Capture the cell that displays the provided text and extract its [x, y] central coordinate. 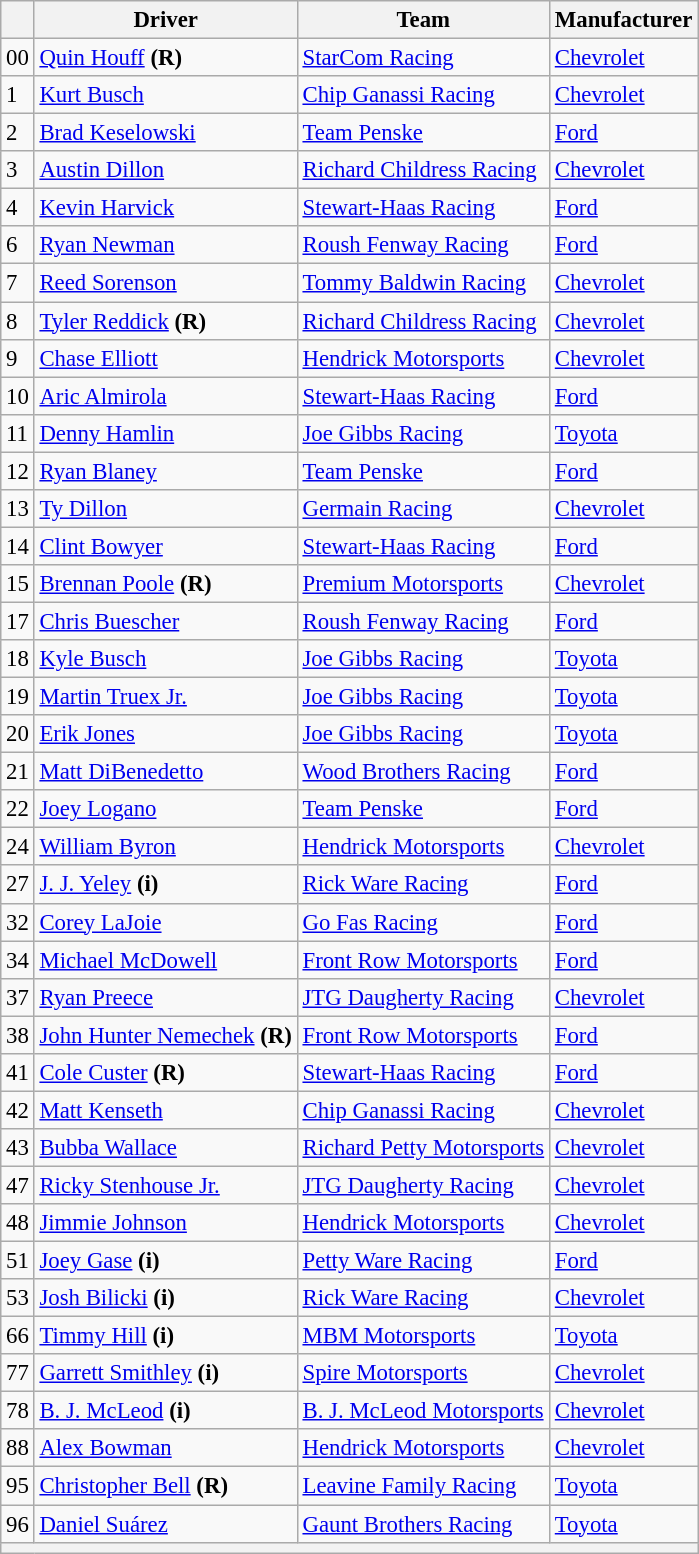
48 [18, 1223]
51 [18, 1261]
Quin Houff (R) [166, 58]
Alex Bowman [166, 1449]
Austin Dillon [166, 170]
38 [18, 1035]
18 [18, 659]
22 [18, 809]
Brennan Poole (R) [166, 584]
Josh Bilicki (i) [166, 1298]
13 [18, 509]
27 [18, 885]
Reed Sorenson [166, 283]
78 [18, 1411]
Christopher Bell (R) [166, 1486]
Joey Gase (i) [166, 1261]
Matt Kenseth [166, 1110]
Leavine Family Racing [423, 1486]
Corey LaJoie [166, 922]
95 [18, 1486]
Petty Ware Racing [423, 1261]
Denny Hamlin [166, 433]
9 [18, 358]
24 [18, 847]
Daniel Suárez [166, 1524]
53 [18, 1298]
Kyle Busch [166, 659]
66 [18, 1336]
12 [18, 471]
7 [18, 283]
17 [18, 621]
Erik Jones [166, 734]
Richard Petty Motorsports [423, 1148]
3 [18, 170]
Timmy Hill (i) [166, 1336]
77 [18, 1373]
MBM Motorsports [423, 1336]
Chase Elliott [166, 358]
Ryan Blaney [166, 471]
Brad Keselowski [166, 133]
J. J. Yeley (i) [166, 885]
Tommy Baldwin Racing [423, 283]
John Hunter Nemechek (R) [166, 1035]
Ricky Stenhouse Jr. [166, 1185]
14 [18, 546]
Chris Buescher [166, 621]
Ty Dillon [166, 509]
1 [18, 95]
00 [18, 58]
Wood Brothers Racing [423, 772]
B. J. McLeod Motorsports [423, 1411]
20 [18, 734]
Ryan Preece [166, 997]
10 [18, 396]
Matt DiBenedetto [166, 772]
88 [18, 1449]
Garrett Smithley (i) [166, 1373]
8 [18, 321]
Kurt Busch [166, 95]
Driver [166, 20]
Clint Bowyer [166, 546]
11 [18, 433]
Tyler Reddick (R) [166, 321]
34 [18, 960]
Cole Custer (R) [166, 1073]
Kevin Harvick [166, 208]
StarCom Racing [423, 58]
Martin Truex Jr. [166, 697]
32 [18, 922]
15 [18, 584]
41 [18, 1073]
43 [18, 1148]
Premium Motorsports [423, 584]
Go Fas Racing [423, 922]
42 [18, 1110]
21 [18, 772]
William Byron [166, 847]
Team [423, 20]
Michael McDowell [166, 960]
37 [18, 997]
Bubba Wallace [166, 1148]
6 [18, 245]
47 [18, 1185]
2 [18, 133]
19 [18, 697]
Manufacturer [623, 20]
Aric Almirola [166, 396]
Joey Logano [166, 809]
4 [18, 208]
Gaunt Brothers Racing [423, 1524]
Spire Motorsports [423, 1373]
Ryan Newman [166, 245]
B. J. McLeod (i) [166, 1411]
96 [18, 1524]
Jimmie Johnson [166, 1223]
Germain Racing [423, 509]
